Output the (X, Y) coordinate of the center of the cell containing the given text.  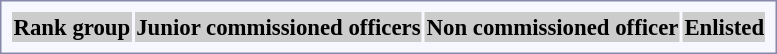
Enlisted (724, 27)
Non commissioned officer (552, 27)
Junior commissioned officers (278, 27)
Rank group (72, 27)
